Extract the (X, Y) coordinate from the center of the cell holding the provided text.  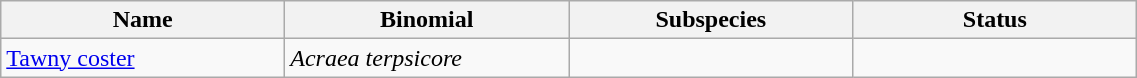
Tawny coster (143, 58)
Subspecies (711, 20)
Binomial (427, 20)
Acraea terpsicore (427, 58)
Name (143, 20)
Status (995, 20)
